Scan for the cell matching the given text and deliver its (x, y) coordinate at center. 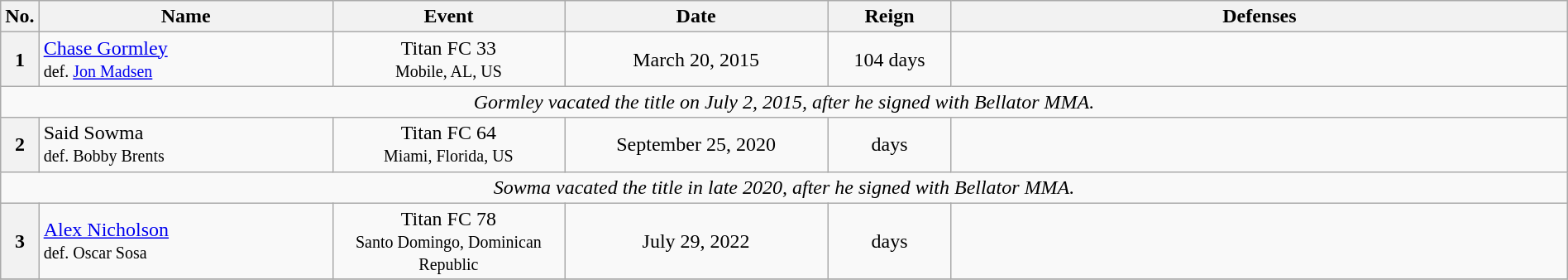
2 (20, 144)
Defenses (1259, 17)
Gormley vacated the title on July 2, 2015, after he signed with Bellator MMA. (784, 102)
Said Sowma def. Bobby Brents (185, 144)
July 29, 2022 (696, 241)
Date (696, 17)
March 20, 2015 (696, 60)
Event (448, 17)
Titan FC 33 Mobile, AL, US (448, 60)
Reign (890, 17)
Sowma vacated the title in late 2020, after he signed with Bellator MMA. (784, 187)
104 days (890, 60)
September 25, 2020 (696, 144)
1 (20, 60)
Alex Nicholson def. Oscar Sosa (185, 241)
Titan FC 78 Santo Domingo, Dominican Republic (448, 241)
Name (185, 17)
3 (20, 241)
Titan FC 64 Miami, Florida, US (448, 144)
Chase Gormley def. Jon Madsen (185, 60)
No. (20, 17)
